Identify which cell holds the provided text, then report its [X, Y] central coordinate. 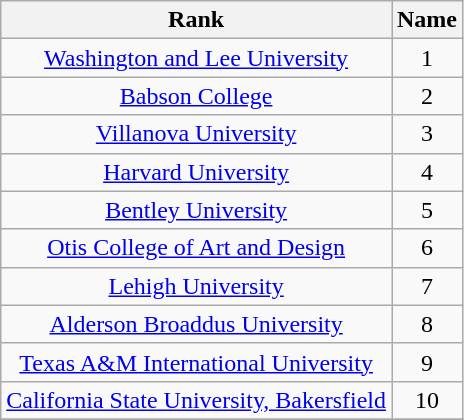
7 [428, 286]
California State University, Bakersfield [196, 400]
Otis College of Art and Design [196, 248]
4 [428, 172]
Name [428, 20]
Bentley University [196, 210]
Harvard University [196, 172]
Washington and Lee University [196, 58]
Rank [196, 20]
Babson College [196, 96]
9 [428, 362]
Villanova University [196, 134]
6 [428, 248]
Lehigh University [196, 286]
10 [428, 400]
Alderson Broaddus University [196, 324]
8 [428, 324]
Texas A&M International University [196, 362]
2 [428, 96]
1 [428, 58]
3 [428, 134]
5 [428, 210]
